Extract the (x, y) coordinate from the center of the cell holding the provided text.  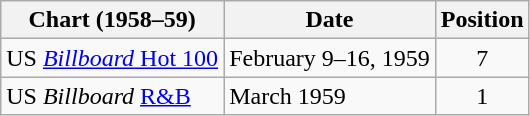
Date (330, 20)
US Billboard R&B (112, 96)
March 1959 (330, 96)
February 9–16, 1959 (330, 58)
7 (482, 58)
1 (482, 96)
US Billboard Hot 100 (112, 58)
Position (482, 20)
Chart (1958–59) (112, 20)
